Extract the [x, y] coordinate from the center of the cell holding the provided text.  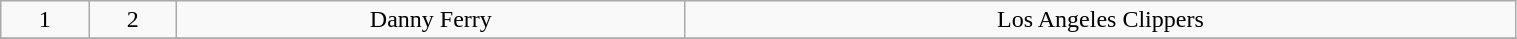
2 [133, 20]
1 [45, 20]
Danny Ferry [431, 20]
Los Angeles Clippers [1100, 20]
